Scan for the cell matching the given text and deliver its [X, Y] coordinate at center. 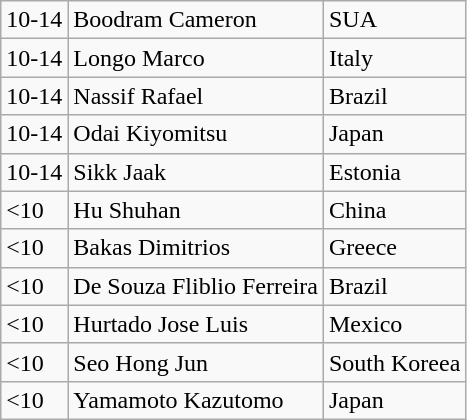
Bakas Dimitrios [196, 248]
Mexico [394, 324]
Nassif Rafael [196, 96]
De Souza Fliblio Ferreira [196, 286]
Boodram Cameron [196, 20]
Hurtado Jose Luis [196, 324]
SUA [394, 20]
Seo Hong Jun [196, 362]
Yamamoto Kazutomo [196, 400]
Sikk Jaak [196, 172]
Longo Marco [196, 58]
Odai Kiyomitsu [196, 134]
Italy [394, 58]
Greece [394, 248]
Hu Shuhan [196, 210]
South Koreea [394, 362]
Estonia [394, 172]
China [394, 210]
